Output the [X, Y] coordinate of the center of the cell containing the given text.  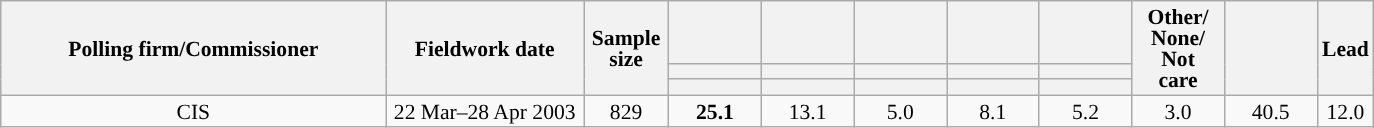
22 Mar–28 Apr 2003 [485, 110]
Lead [1346, 48]
40.5 [1270, 110]
3.0 [1178, 110]
Fieldwork date [485, 48]
Polling firm/Commissioner [194, 48]
CIS [194, 110]
12.0 [1346, 110]
Other/None/Notcare [1178, 48]
5.0 [900, 110]
13.1 [808, 110]
Sample size [626, 48]
8.1 [992, 110]
5.2 [1086, 110]
25.1 [716, 110]
829 [626, 110]
